Provide the [x, y] coordinate of the cell's center where the given text is located.  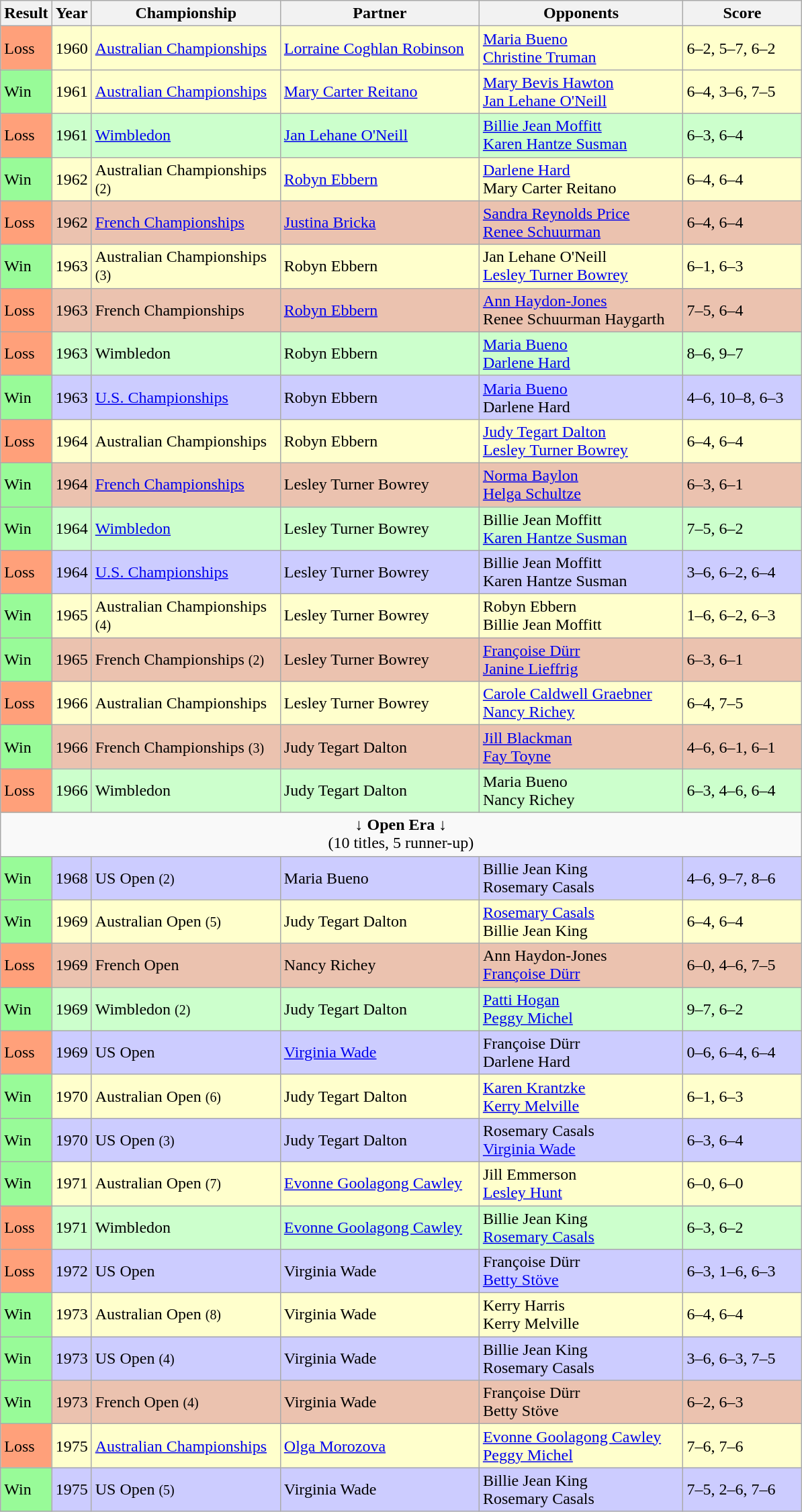
6–3, 6–2 [742, 1227]
US Open (4) [185, 1359]
Partner [380, 13]
1968 [71, 878]
Score [742, 13]
1960 [71, 48]
Championship [185, 13]
Australian Open (8) [185, 1315]
Australian Open (6) [185, 1096]
French Championships (2) [185, 659]
Nancy Richey [380, 965]
Françoise Dürr Darlene Hard [581, 1053]
French Open (4) [185, 1402]
Opponents [581, 13]
6–0, 6–0 [742, 1183]
6–4, 3–6, 7–5 [742, 91]
6–3, 4–6, 6–4 [742, 791]
Maria Bueno [380, 878]
Justina Bricka [380, 223]
8–6, 9–7 [742, 353]
4–6, 6–1, 6–1 [742, 747]
Ann Haydon-Jones Renee Schuurman Haygarth [581, 310]
7–5, 6–4 [742, 310]
Maria Bueno Nancy Richey [581, 791]
3–6, 6–3, 7–5 [742, 1359]
Jill Blackman Fay Toyne [581, 747]
Australian Championships (4) [185, 616]
1972 [71, 1272]
7–6, 7–6 [742, 1446]
Sandra Reynolds Price Renee Schuurman [581, 223]
Norma Baylon Helga Schultze [581, 485]
↓ Open Era ↓(10 titles, 5 runner-up) [401, 834]
Wimbledon (2) [185, 1008]
Olga Morozova [380, 1446]
Ann Haydon-Jones Françoise Dürr [581, 965]
Mary Carter Reitano [380, 91]
3–6, 6–2, 6–4 [742, 572]
Australian Championships (2) [185, 179]
6–2, 6–3 [742, 1402]
7–5, 2–6, 7–6 [742, 1489]
7–5, 6–2 [742, 528]
Patti Hogan Peggy Michel [581, 1008]
Rosemary Casals Virginia Wade [581, 1140]
Judy Tegart Dalton Lesley Turner Bowrey [581, 440]
6–4, 7–5 [742, 704]
6–3, 1–6, 6–3 [742, 1272]
Australian Open (7) [185, 1183]
Carole Caldwell Graebner Nancy Richey [581, 704]
French Open [185, 965]
Result [26, 13]
Lorraine Coghlan Robinson [380, 48]
4–6, 9–7, 8–6 [742, 878]
4–6, 10–8, 6–3 [742, 397]
Robyn Ebbern Billie Jean Moffitt [581, 616]
Karen Krantzke Kerry Melville [581, 1096]
Mary Bevis Hawton Jan Lehane O'Neill [581, 91]
Year [71, 13]
Rosemary Casals Billie Jean King [581, 921]
6–2, 5–7, 6–2 [742, 48]
1–6, 6–2, 6–3 [742, 616]
Françoise Dürr Janine Lieffrig [581, 659]
French Championships (3) [185, 747]
Evonne Goolagong Cawley Peggy Michel [581, 1446]
Australian Championships (3) [185, 266]
Australian Open (5) [185, 921]
US Open (5) [185, 1489]
Jan Lehane O'Neill Lesley Turner Bowrey [581, 266]
Maria Bueno Christine Truman [581, 48]
US Open (3) [185, 1140]
US Open (2) [185, 878]
9–7, 6–2 [742, 1008]
6–0, 4–6, 7–5 [742, 965]
Jill Emmerson Lesley Hunt [581, 1183]
Kerry Harris Kerry Melville [581, 1315]
Darlene Hard Mary Carter Reitano [581, 179]
Jan Lehane O'Neill [380, 136]
0–6, 6–4, 6–4 [742, 1053]
